Identify which cell holds the provided text, then report its (x, y) central coordinate. 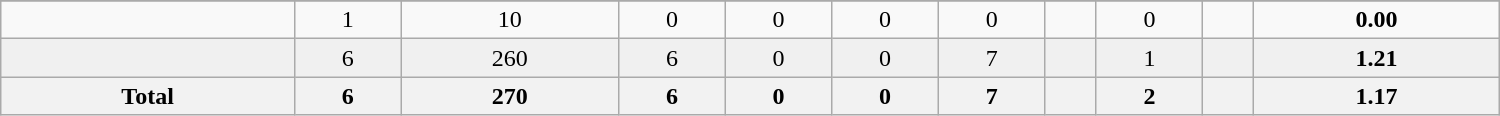
10 (510, 20)
1.21 (1376, 58)
1.17 (1376, 96)
0.00 (1376, 20)
Total (148, 96)
2 (1150, 96)
260 (510, 58)
270 (510, 96)
